Output the [x, y] coordinate of the center of the cell containing the given text.  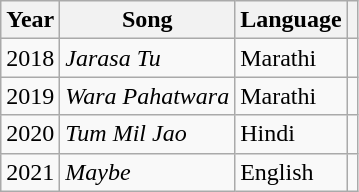
2020 [30, 134]
Hindi [291, 134]
Year [30, 20]
Maybe [148, 172]
English [291, 172]
2021 [30, 172]
2018 [30, 58]
2019 [30, 96]
Wara Pahatwara [148, 96]
Jarasa Tu [148, 58]
Language [291, 20]
Song [148, 20]
Tum Mil Jao [148, 134]
